Determine the (x, y) coordinate at the center of the cell enclosing the given text.  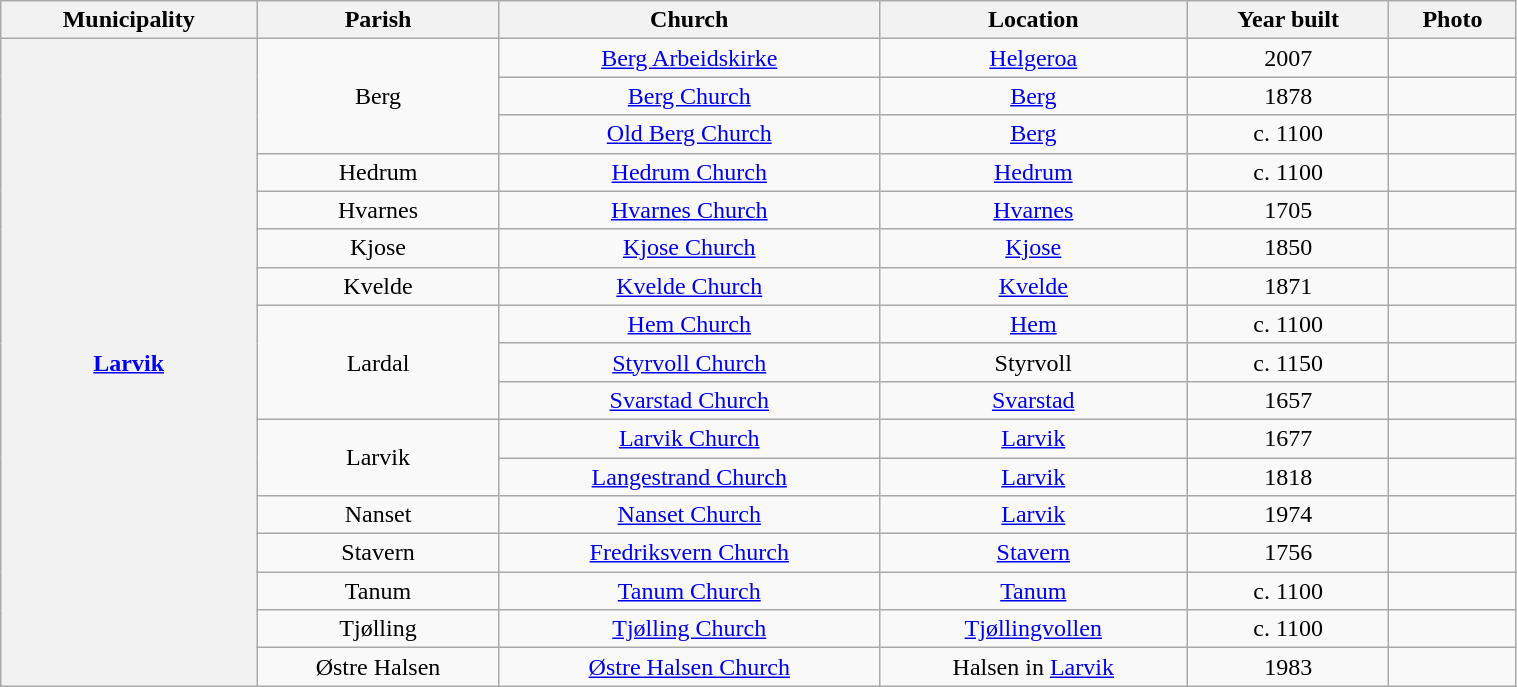
1677 (1288, 438)
1850 (1288, 248)
1878 (1288, 96)
Langestrand Church (689, 477)
Halsen in Larvik (1033, 667)
Hedrum Church (689, 172)
Municipality (129, 20)
Styrvoll Church (689, 362)
Church (689, 20)
Kjose Church (689, 248)
Berg Arbeidskirke (689, 58)
Photo (1452, 20)
Nanset Church (689, 515)
1705 (1288, 210)
Berg Church (689, 96)
Tjølling Church (689, 629)
Hem Church (689, 324)
Old Berg Church (689, 134)
Styrvoll (1033, 362)
Year built (1288, 20)
Kvelde Church (689, 286)
Østre Halsen Church (689, 667)
c. 1150 (1288, 362)
1818 (1288, 477)
Hvarnes Church (689, 210)
Tjøllingvollen (1033, 629)
Location (1033, 20)
Svarstad (1033, 400)
Fredriksvern Church (689, 553)
1657 (1288, 400)
Tanum Church (689, 591)
Svarstad Church (689, 400)
Helgeroa (1033, 58)
Nanset (378, 515)
1756 (1288, 553)
Parish (378, 20)
1974 (1288, 515)
2007 (1288, 58)
Larvik Church (689, 438)
Hem (1033, 324)
Tjølling (378, 629)
Østre Halsen (378, 667)
Lardal (378, 362)
1983 (1288, 667)
1871 (1288, 286)
